Return [x, y] of the center of cell containing provided text 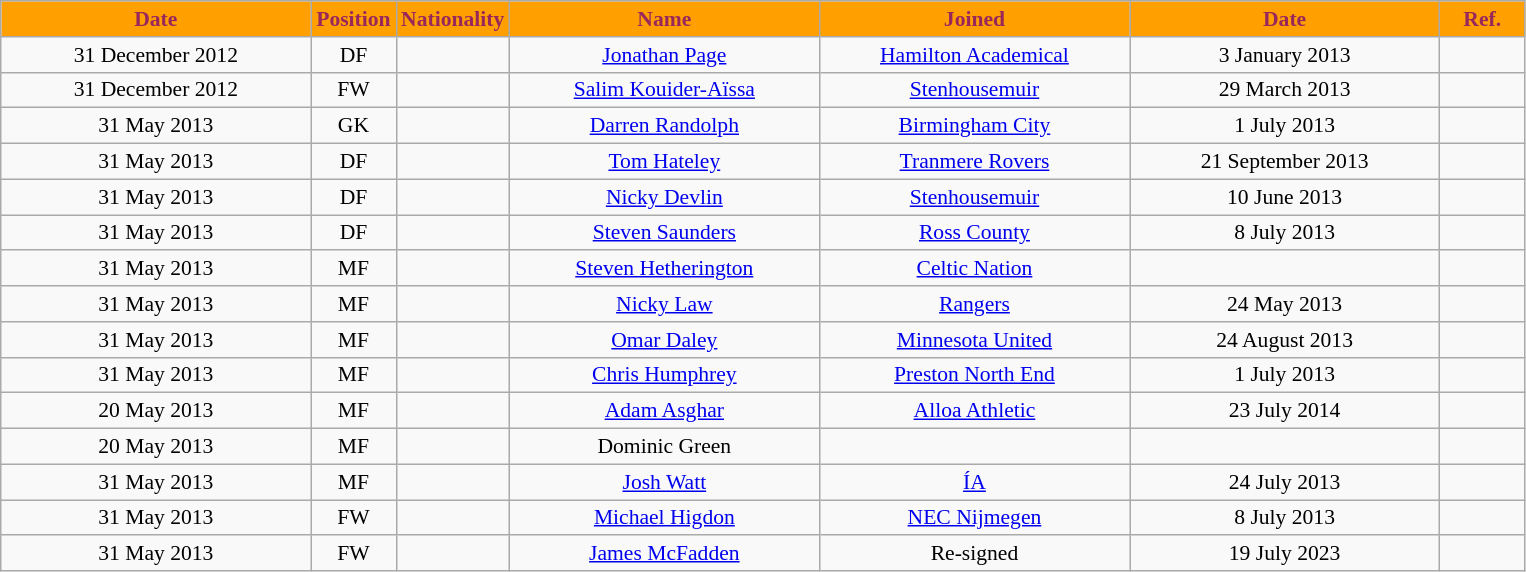
Joined [974, 19]
29 March 2013 [1285, 90]
24 August 2013 [1285, 340]
Omar Daley [664, 340]
Nationality [452, 19]
19 July 2023 [1285, 554]
21 September 2013 [1285, 162]
ÍA [974, 482]
Tranmere Rovers [974, 162]
Chris Humphrey [664, 375]
10 June 2013 [1285, 197]
24 May 2013 [1285, 304]
James McFadden [664, 554]
Celtic Nation [974, 269]
NEC Nijmegen [974, 518]
Ref. [1482, 19]
Birmingham City [974, 126]
Ross County [974, 233]
Dominic Green [664, 447]
Hamilton Academical [974, 55]
Minnesota United [974, 340]
Josh Watt [664, 482]
3 January 2013 [1285, 55]
Position [354, 19]
Re-signed [974, 554]
23 July 2014 [1285, 411]
Nicky Devlin [664, 197]
Name [664, 19]
GK [354, 126]
Darren Randolph [664, 126]
Nicky Law [664, 304]
24 July 2013 [1285, 482]
Steven Saunders [664, 233]
Adam Asghar [664, 411]
Rangers [974, 304]
Michael Higdon [664, 518]
Preston North End [974, 375]
Tom Hateley [664, 162]
Salim Kouider-Aïssa [664, 90]
Alloa Athletic [974, 411]
Steven Hetherington [664, 269]
Jonathan Page [664, 55]
